Detect which cell encompasses the target text, then output its (X, Y) center coordinate. 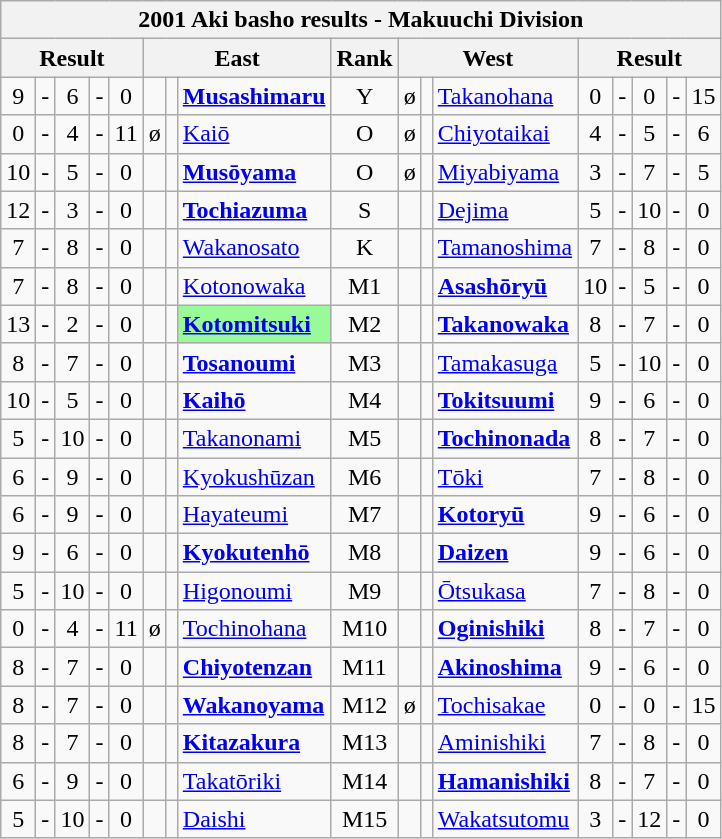
M9 (364, 591)
Tochinohana (254, 629)
Aminishiki (504, 743)
Hamanishiki (504, 781)
Kyokushūzan (254, 477)
Kaihō (254, 400)
Y (364, 96)
Tochinonada (504, 438)
Miyabiyama (504, 172)
West (488, 58)
Kotomitsuki (254, 324)
M4 (364, 400)
Musōyama (254, 172)
Kyokutenhō (254, 553)
Tōki (504, 477)
M13 (364, 743)
K (364, 248)
Takanonami (254, 438)
Dejima (504, 210)
Takanowaka (504, 324)
Wakanoyama (254, 705)
Wakanosato (254, 248)
Kitazakura (254, 743)
Tokitsuumi (504, 400)
Kaiō (254, 134)
Oginishiki (504, 629)
Tosanoumi (254, 362)
M3 (364, 362)
M1 (364, 286)
Chiyotenzan (254, 667)
Wakatsutomu (504, 819)
Daishi (254, 819)
M2 (364, 324)
Tochiazuma (254, 210)
M14 (364, 781)
Tochisakae (504, 705)
East (237, 58)
Kotoryū (504, 515)
Tamanoshima (504, 248)
M5 (364, 438)
Chiyotaikai (504, 134)
Rank (364, 58)
Takatōriki (254, 781)
2 (72, 324)
M11 (364, 667)
M7 (364, 515)
Daizen (504, 553)
Higonoumi (254, 591)
M10 (364, 629)
Ōtsukasa (504, 591)
M12 (364, 705)
M15 (364, 819)
Akinoshima (504, 667)
M8 (364, 553)
M6 (364, 477)
Hayateumi (254, 515)
Musashimaru (254, 96)
2001 Aki basho results - Makuuchi Division (361, 20)
Asashōryū (504, 286)
Takanohana (504, 96)
Kotonowaka (254, 286)
13 (18, 324)
Tamakasuga (504, 362)
S (364, 210)
